From the cell containing the given text, extract its center point as (x, y) coordinate. 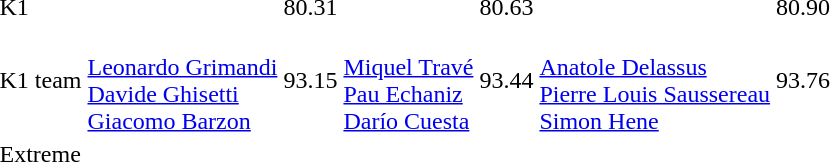
Anatole DelassusPierre Louis SaussereauSimon Hene (655, 80)
93.15 (310, 80)
Leonardo GrimandiDavide GhisettiGiacomo Barzon (182, 80)
93.44 (506, 80)
Miquel TravéPau EchanizDarío Cuesta (408, 80)
